Scan for the cell matching the given text and deliver its [X, Y] coordinate at center. 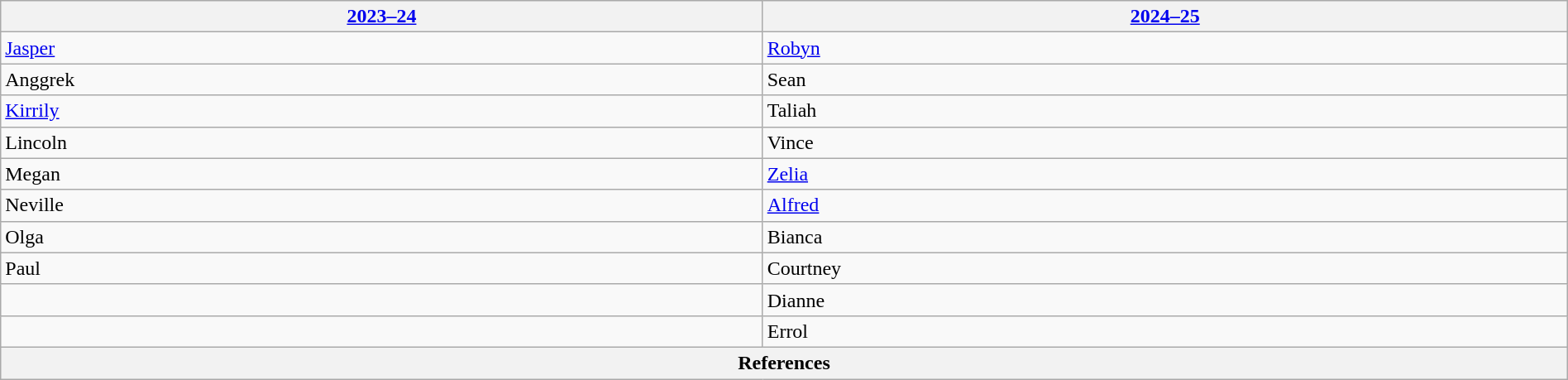
Vince [1164, 142]
Bianca [1164, 237]
Anggrek [382, 79]
Robyn [1164, 48]
Paul [382, 268]
Taliah [1164, 111]
2023–24 [382, 17]
References [784, 363]
Alfred [1164, 205]
Zelia [1164, 174]
Sean [1164, 79]
Olga [382, 237]
Kirrily [382, 111]
2024–25 [1164, 17]
Lincoln [382, 142]
Jasper [382, 48]
Neville [382, 205]
Courtney [1164, 268]
Dianne [1164, 300]
Megan [382, 174]
Errol [1164, 331]
